Pinpoint the cell where the given text exists, returning its (X, Y) midpoint coordinate. 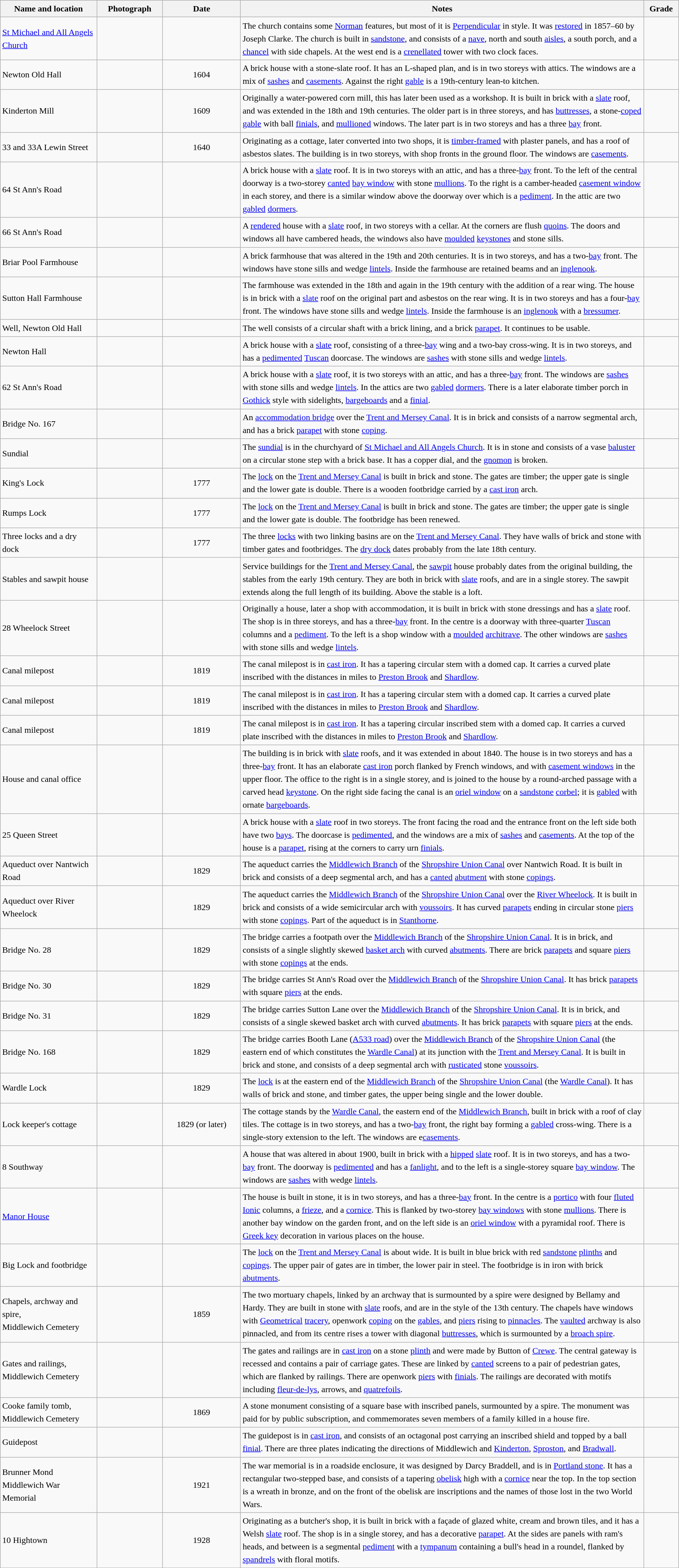
Briar Pool Farmhouse (49, 262)
Bridge No. 168 (49, 1052)
King's Lock (49, 484)
Lock keeper's cottage (49, 1125)
1928 (202, 1540)
28 Wheelock Street (49, 628)
1829 (or later) (202, 1125)
St Michael and All Angels Church (49, 39)
Guidepost (49, 1442)
64 St Ann's Road (49, 190)
Stables and sawpit house (49, 579)
Well, Newton Old Hall (49, 328)
1640 (202, 147)
Chapels, archway and spire,Middlewich Cemetery (49, 1314)
Newton Hall (49, 351)
Kinderton Mill (49, 111)
25 Queen Street (49, 834)
66 St Ann's Road (49, 232)
Grade (661, 9)
Brunner Mond Middlewich War Memorial (49, 1485)
Big Lock and footbridge (49, 1265)
Bridge No. 28 (49, 950)
Aqueduct over Nantwich Road (49, 871)
Newton Old Hall (49, 74)
Sundial (49, 453)
Rumps Lock (49, 513)
1859 (202, 1314)
1609 (202, 111)
10 Hightown (49, 1540)
Bridge No. 30 (49, 986)
1921 (202, 1485)
Photograph (130, 9)
Cooke family tomb,Middlewich Cemetery (49, 1413)
Gates and railings,Middlewich Cemetery (49, 1370)
Aqueduct over River Wheelock (49, 907)
1604 (202, 74)
Date (202, 9)
Name and location (49, 9)
62 St Ann's Road (49, 388)
House and canal office (49, 779)
Wardle Lock (49, 1088)
The well consists of a circular shaft with a brick lining, and a brick parapet. It continues to be usable. (442, 328)
1869 (202, 1413)
Three locks and a dry dock (49, 543)
Bridge No. 167 (49, 424)
8 Southway (49, 1167)
33 and 33A Lewin Street (49, 147)
Notes (442, 9)
Manor House (49, 1216)
Bridge No. 31 (49, 1016)
Sutton Hall Farmhouse (49, 298)
The bridge carries St Ann's Road over the Middlewich Branch of the Shropshire Union Canal. It has brick parapets with square piers at the ends. (442, 986)
